From the cell containing the given text, extract its center point as [X, Y] coordinate. 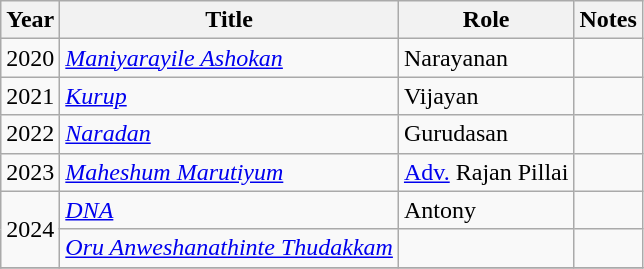
Notes [608, 20]
Title [230, 20]
2021 [30, 96]
Year [30, 20]
Vijayan [486, 96]
Adv. Rajan Pillai [486, 172]
Oru Anweshanathinte Thudakkam [230, 248]
Role [486, 20]
Gurudasan [486, 134]
2023 [30, 172]
Maniyarayile Ashokan [230, 58]
Kurup [230, 96]
Narayanan [486, 58]
Naradan [230, 134]
Antony [486, 210]
Maheshum Marutiyum [230, 172]
2020 [30, 58]
2022 [30, 134]
DNA [230, 210]
2024 [30, 229]
